For the text-containing cell, return its midpoint in [X, Y] coordinate format. 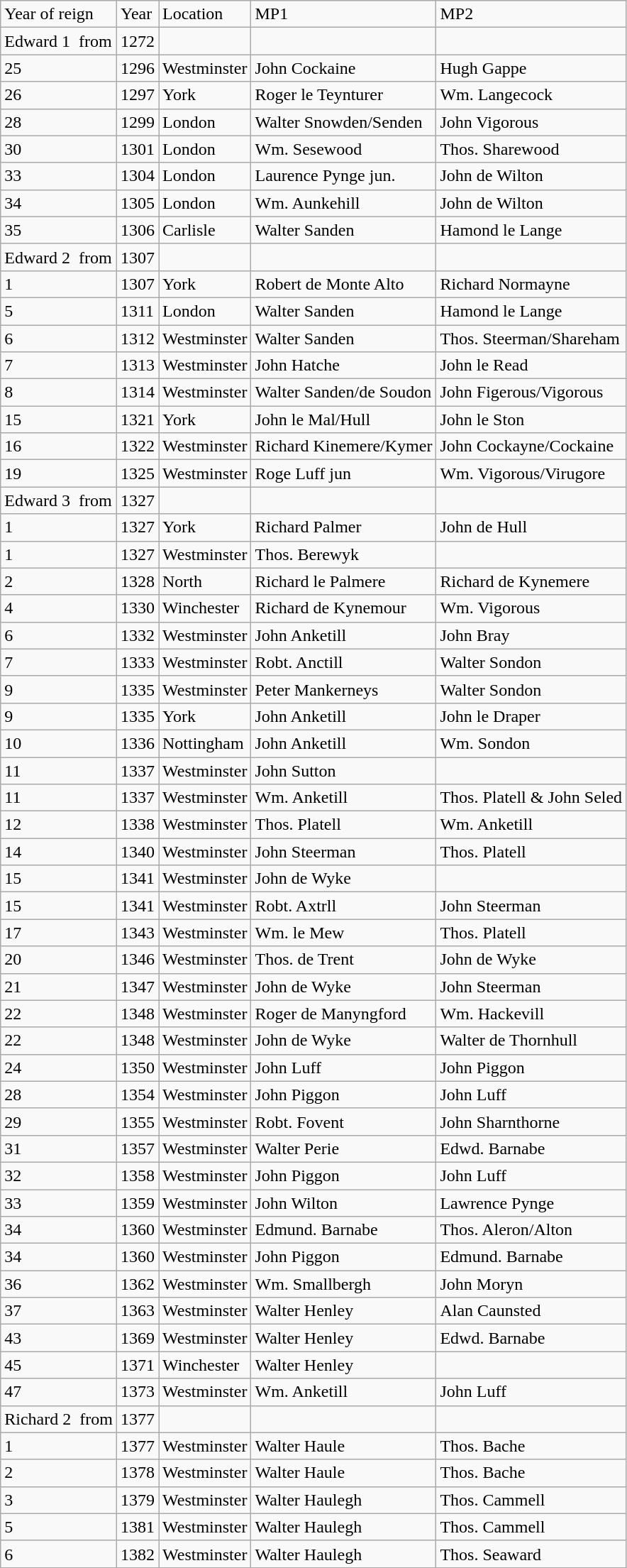
John Wilton [343, 1203]
John le Ston [531, 420]
Thos. Seaward [531, 1554]
Richard de Kynemour [343, 608]
MP1 [343, 14]
Roge Luff jun [343, 473]
1358 [138, 1175]
Wm. Sondon [531, 743]
MP2 [531, 14]
1357 [138, 1148]
Thos. Platell & John Seled [531, 798]
1363 [138, 1311]
1311 [138, 311]
John Hatche [343, 366]
Wm. Vigorous [531, 608]
24 [59, 1068]
Roger le Teynturer [343, 95]
Richard Normayne [531, 284]
1381 [138, 1527]
1369 [138, 1338]
43 [59, 1338]
1340 [138, 852]
John Sutton [343, 770]
31 [59, 1148]
Walter de Thornhull [531, 1041]
John Bray [531, 635]
1346 [138, 960]
Wm. le Mew [343, 933]
Richard le Palmere [343, 581]
Hugh Gappe [531, 68]
1301 [138, 149]
1272 [138, 41]
Year of reign [59, 14]
Thos. Berewyk [343, 554]
1312 [138, 339]
Alan Caunsted [531, 1311]
John Cockaine [343, 68]
Laurence Pynge jun. [343, 176]
Thos. de Trent [343, 960]
John le Draper [531, 716]
Thos. Sharewood [531, 149]
1373 [138, 1392]
21 [59, 987]
John Vigorous [531, 122]
1297 [138, 95]
John Sharnthorne [531, 1122]
Location [205, 14]
Robt. Axtrll [343, 906]
32 [59, 1175]
16 [59, 446]
1343 [138, 933]
Edward 1 from [59, 41]
1299 [138, 122]
Thos. Aleron/Alton [531, 1230]
John Figerous/Vigorous [531, 393]
1296 [138, 68]
Richard Kinemere/Kymer [343, 446]
1355 [138, 1122]
1362 [138, 1284]
35 [59, 230]
1379 [138, 1500]
1378 [138, 1473]
Nottingham [205, 743]
1371 [138, 1365]
John de Hull [531, 527]
1382 [138, 1554]
Richard de Kynemere [531, 581]
1332 [138, 635]
36 [59, 1284]
1314 [138, 393]
1347 [138, 987]
Walter Snowden/Senden [343, 122]
North [205, 581]
1336 [138, 743]
Year [138, 14]
1304 [138, 176]
47 [59, 1392]
30 [59, 149]
1350 [138, 1068]
Wm. Aunkehill [343, 203]
Wm. Sesewood [343, 149]
14 [59, 852]
37 [59, 1311]
1322 [138, 446]
Richard Palmer [343, 527]
Robert de Monte Alto [343, 284]
Walter Perie [343, 1148]
Lawrence Pynge [531, 1203]
John Moryn [531, 1284]
John le Read [531, 366]
1321 [138, 420]
12 [59, 825]
1330 [138, 608]
John Cockayne/Cockaine [531, 446]
Wm. Vigorous/Virugore [531, 473]
John le Mal/Hull [343, 420]
1333 [138, 662]
Thos. Steerman/Shareham [531, 339]
Roger de Manyngford [343, 1014]
Robt. Anctill [343, 662]
Edward 3 from [59, 500]
Wm. Langecock [531, 95]
Richard 2 from [59, 1419]
17 [59, 933]
Robt. Fovent [343, 1122]
1305 [138, 203]
Wm. Smallbergh [343, 1284]
3 [59, 1500]
25 [59, 68]
1328 [138, 581]
29 [59, 1122]
45 [59, 1365]
1325 [138, 473]
20 [59, 960]
26 [59, 95]
Walter Sanden/de Soudon [343, 393]
Peter Mankerneys [343, 689]
1359 [138, 1203]
1306 [138, 230]
4 [59, 608]
1313 [138, 366]
1338 [138, 825]
Carlisle [205, 230]
8 [59, 393]
10 [59, 743]
Wm. Hackevill [531, 1014]
19 [59, 473]
1354 [138, 1095]
Edward 2 from [59, 257]
